Return the (X, Y) coordinate for the center point of the cell that contains the specified text.  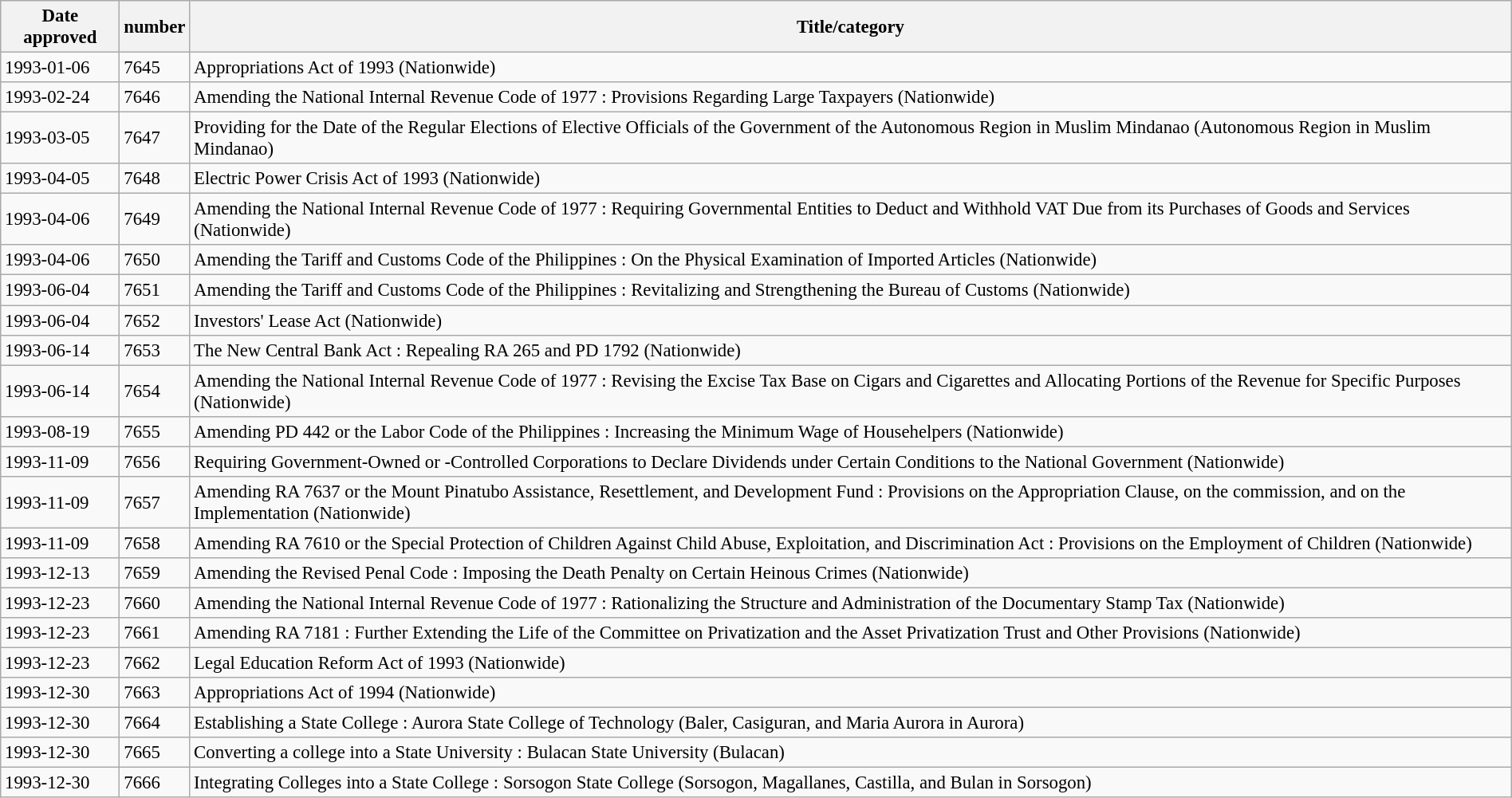
7665 (155, 753)
7656 (155, 462)
Legal Education Reform Act of 1993 (Nationwide) (850, 663)
7657 (155, 502)
7663 (155, 693)
Amending the Tariff and Customs Code of the Philippines : On the Physical Examination of Imported Articles (Nationwide) (850, 261)
Integrating Colleges into a State College : Sorsogon State College (Sorsogon, Magallanes, Castilla, and Bulan in Sorsogon) (850, 783)
7648 (155, 179)
Appropriations Act of 1993 (Nationwide) (850, 68)
Date approved (61, 27)
7650 (155, 261)
Converting a college into a State University : Bulacan State University (Bulacan) (850, 753)
Amending RA 7181 : Further Extending the Life of the Committee on Privatization and the Asset Privatization Trust and Other Provisions (Nationwide) (850, 633)
7645 (155, 68)
Investors' Lease Act (Nationwide) (850, 320)
1993-01-06 (61, 68)
The New Central Bank Act : Repealing RA 265 and PD 1792 (Nationwide) (850, 350)
7655 (155, 431)
7652 (155, 320)
7664 (155, 723)
1993-02-24 (61, 97)
number (155, 27)
Amending the Revised Penal Code : Imposing the Death Penalty on Certain Heinous Crimes (Nationwide) (850, 573)
Amending the National Internal Revenue Code of 1977 : Rationalizing the Structure and Administration of the Documentary Stamp Tax (Nationwide) (850, 603)
7659 (155, 573)
7651 (155, 290)
Requiring Government-Owned or -Controlled Corporations to Declare Dividends under Certain Conditions to the National Government (Nationwide) (850, 462)
7660 (155, 603)
Electric Power Crisis Act of 1993 (Nationwide) (850, 179)
1993-04-05 (61, 179)
7666 (155, 783)
Amending PD 442 or the Labor Code of the Philippines : Increasing the Minimum Wage of Househelpers (Nationwide) (850, 431)
Title/category (850, 27)
7653 (155, 350)
Appropriations Act of 1994 (Nationwide) (850, 693)
7646 (155, 97)
Amending the National Internal Revenue Code of 1977 : Provisions Regarding Large Taxpayers (Nationwide) (850, 97)
1993-03-05 (61, 139)
7658 (155, 543)
Amending the Tariff and Customs Code of the Philippines : Revitalizing and Strengthening the Bureau of Customs (Nationwide) (850, 290)
1993-08-19 (61, 431)
7647 (155, 139)
7649 (155, 220)
1993-12-13 (61, 573)
7661 (155, 633)
Establishing a State College : Aurora State College of Technology (Baler, Casiguran, and Maria Aurora in Aurora) (850, 723)
7662 (155, 663)
7654 (155, 391)
